Pinpoint the cell where the given text exists, returning its [X, Y] midpoint coordinate. 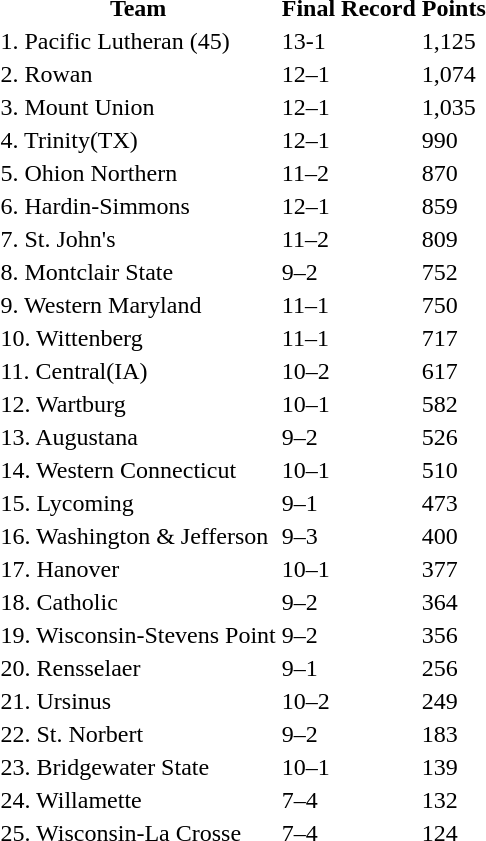
7–4 [348, 800]
13-1 [348, 41]
9–3 [348, 536]
